From the cell containing the given text, extract its center point as [x, y] coordinate. 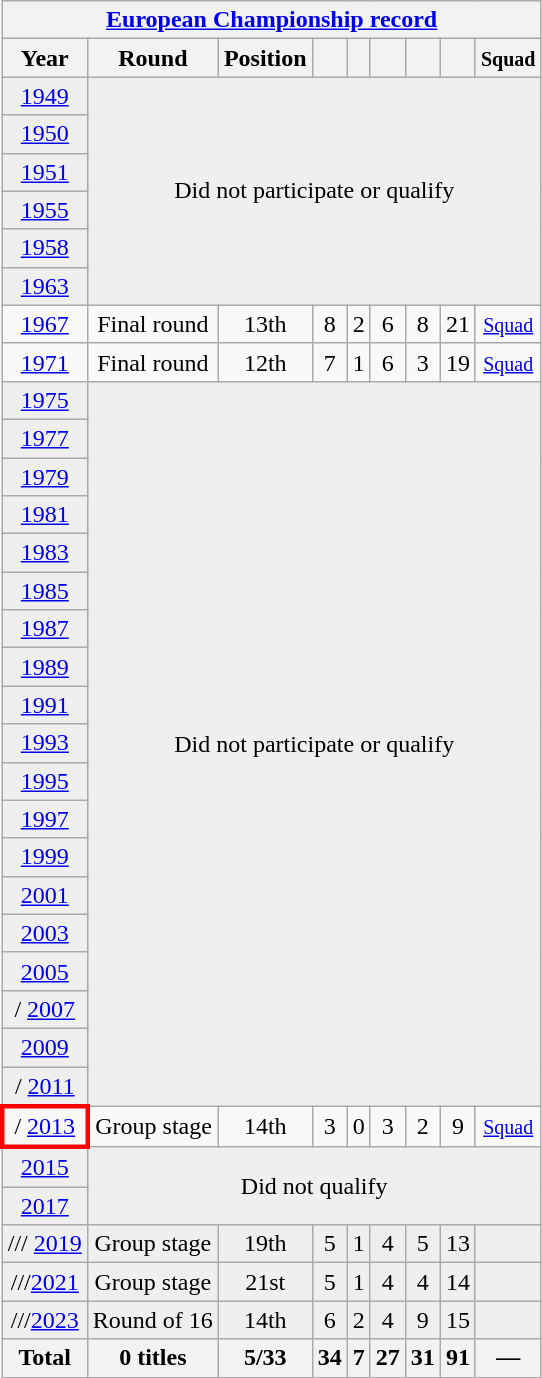
1955 [44, 210]
19th [265, 1244]
— [508, 1358]
2017 [44, 1206]
1995 [44, 781]
15 [458, 1320]
91 [458, 1358]
2001 [44, 895]
Did not qualify [314, 1186]
1985 [44, 591]
34 [330, 1358]
0 [358, 1126]
2003 [44, 933]
/ 2013 [44, 1126]
0 titles [152, 1358]
19 [458, 362]
1999 [44, 857]
1951 [44, 172]
Total [44, 1358]
/// 2019 [44, 1244]
31 [422, 1358]
21st [265, 1282]
2005 [44, 971]
1949 [44, 96]
Position [265, 58]
1989 [44, 667]
1958 [44, 248]
1967 [44, 324]
Round [152, 58]
1983 [44, 553]
1997 [44, 819]
12th [265, 362]
/ 2007 [44, 1009]
1971 [44, 362]
Round of 16 [152, 1320]
1993 [44, 743]
1981 [44, 515]
European Championship record [272, 20]
2009 [44, 1047]
14 [458, 1282]
13 [458, 1244]
1950 [44, 134]
/ 2011 [44, 1086]
1977 [44, 438]
2015 [44, 1167]
1963 [44, 286]
1979 [44, 477]
///2023 [44, 1320]
1975 [44, 400]
27 [388, 1358]
1991 [44, 705]
5/33 [265, 1358]
///2021 [44, 1282]
1987 [44, 629]
21 [458, 324]
13th [265, 324]
Year [44, 58]
